Return the [x, y] coordinate for the center point of the cell that contains the specified text.  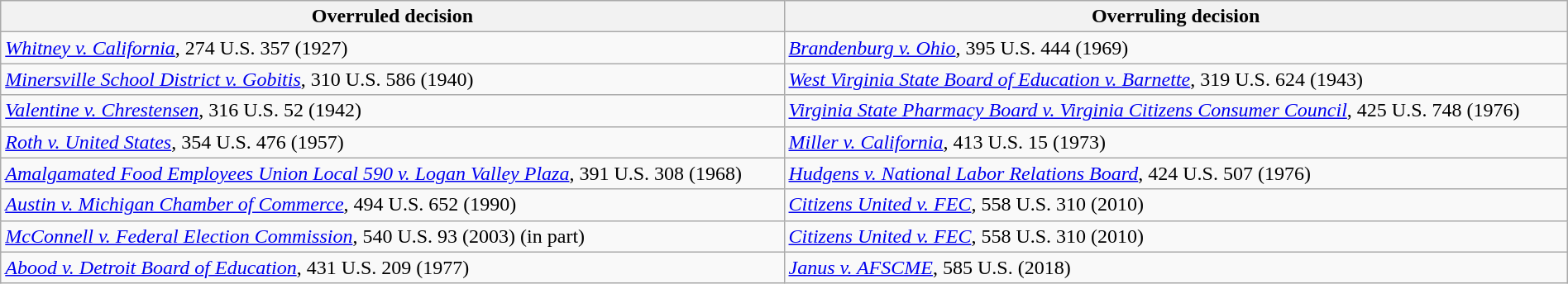
Roth v. United States, 354 U.S. 476 (1957) [392, 142]
Minersville School District v. Gobitis, 310 U.S. 586 (1940) [392, 79]
Overruled decision [392, 17]
Overruling decision [1176, 17]
Miller v. California, 413 U.S. 15 (1973) [1176, 142]
Valentine v. Chrestensen, 316 U.S. 52 (1942) [392, 111]
Amalgamated Food Employees Union Local 590 v. Logan Valley Plaza, 391 U.S. 308 (1968) [392, 173]
Austin v. Michigan Chamber of Commerce, 494 U.S. 652 (1990) [392, 205]
Brandenburg v. Ohio, 395 U.S. 444 (1969) [1176, 48]
Hudgens v. National Labor Relations Board, 424 U.S. 507 (1976) [1176, 173]
Janus v. AFSCME, 585 U.S. (2018) [1176, 267]
Whitney v. California, 274 U.S. 357 (1927) [392, 48]
West Virginia State Board of Education v. Barnette, 319 U.S. 624 (1943) [1176, 79]
McConnell v. Federal Election Commission, 540 U.S. 93 (2003) (in part) [392, 236]
Abood v. Detroit Board of Education, 431 U.S. 209 (1977) [392, 267]
Virginia State Pharmacy Board v. Virginia Citizens Consumer Council, 425 U.S. 748 (1976) [1176, 111]
